For the text-containing cell, return its midpoint in [X, Y] coordinate format. 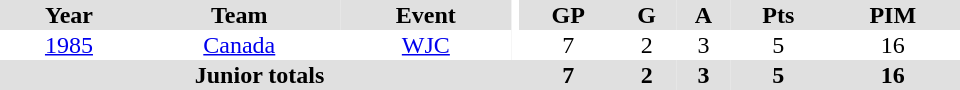
Year [69, 15]
Team [240, 15]
1985 [69, 45]
PIM [893, 15]
A [704, 15]
Junior totals [260, 75]
Pts [778, 15]
Event [426, 15]
WJC [426, 45]
GP [568, 15]
Canada [240, 45]
G [646, 15]
